Find where the given text appears and provide that cell's center as (X, Y) coordinate. 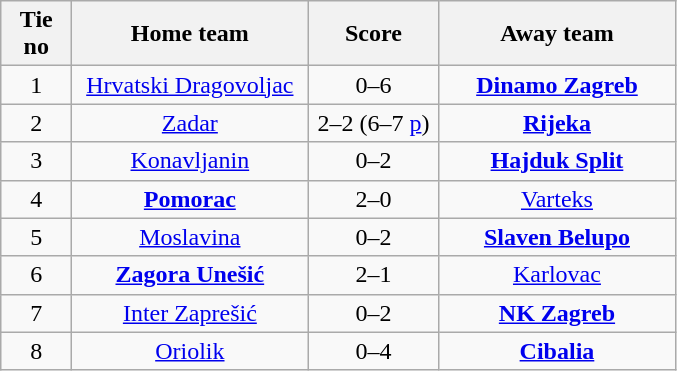
Zagora Unešić (190, 275)
0–4 (374, 351)
Pomorac (190, 199)
3 (36, 161)
Karlovac (557, 275)
1 (36, 85)
Hajduk Split (557, 161)
6 (36, 275)
2–0 (374, 199)
Inter Zaprešić (190, 313)
Varteks (557, 199)
Cibalia (557, 351)
2–2 (6–7 p) (374, 123)
0–6 (374, 85)
Rijeka (557, 123)
8 (36, 351)
Slaven Belupo (557, 237)
2–1 (374, 275)
Konavljanin (190, 161)
4 (36, 199)
Away team (557, 34)
5 (36, 237)
Oriolik (190, 351)
2 (36, 123)
Score (374, 34)
NK Zagreb (557, 313)
Home team (190, 34)
Moslavina (190, 237)
Zadar (190, 123)
7 (36, 313)
Dinamo Zagreb (557, 85)
Tie no (36, 34)
Hrvatski Dragovoljac (190, 85)
